Capture the cell that displays the provided text and extract its (X, Y) central coordinate. 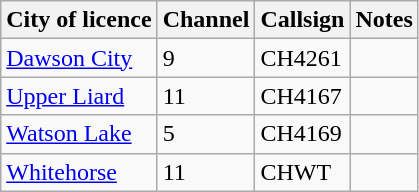
CH4167 (302, 96)
5 (206, 134)
9 (206, 58)
Whitehorse (79, 172)
CHWT (302, 172)
Dawson City (79, 58)
Notes (384, 20)
City of licence (79, 20)
CH4169 (302, 134)
Callsign (302, 20)
Channel (206, 20)
CH4261 (302, 58)
Upper Liard (79, 96)
Watson Lake (79, 134)
